Determine the [x, y] coordinate at the center of the cell enclosing the given text.  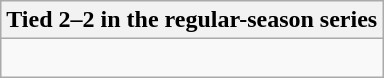
Tied 2–2 in the regular-season series [192, 20]
